Determine the (X, Y) coordinate at the center of the cell enclosing the given text.  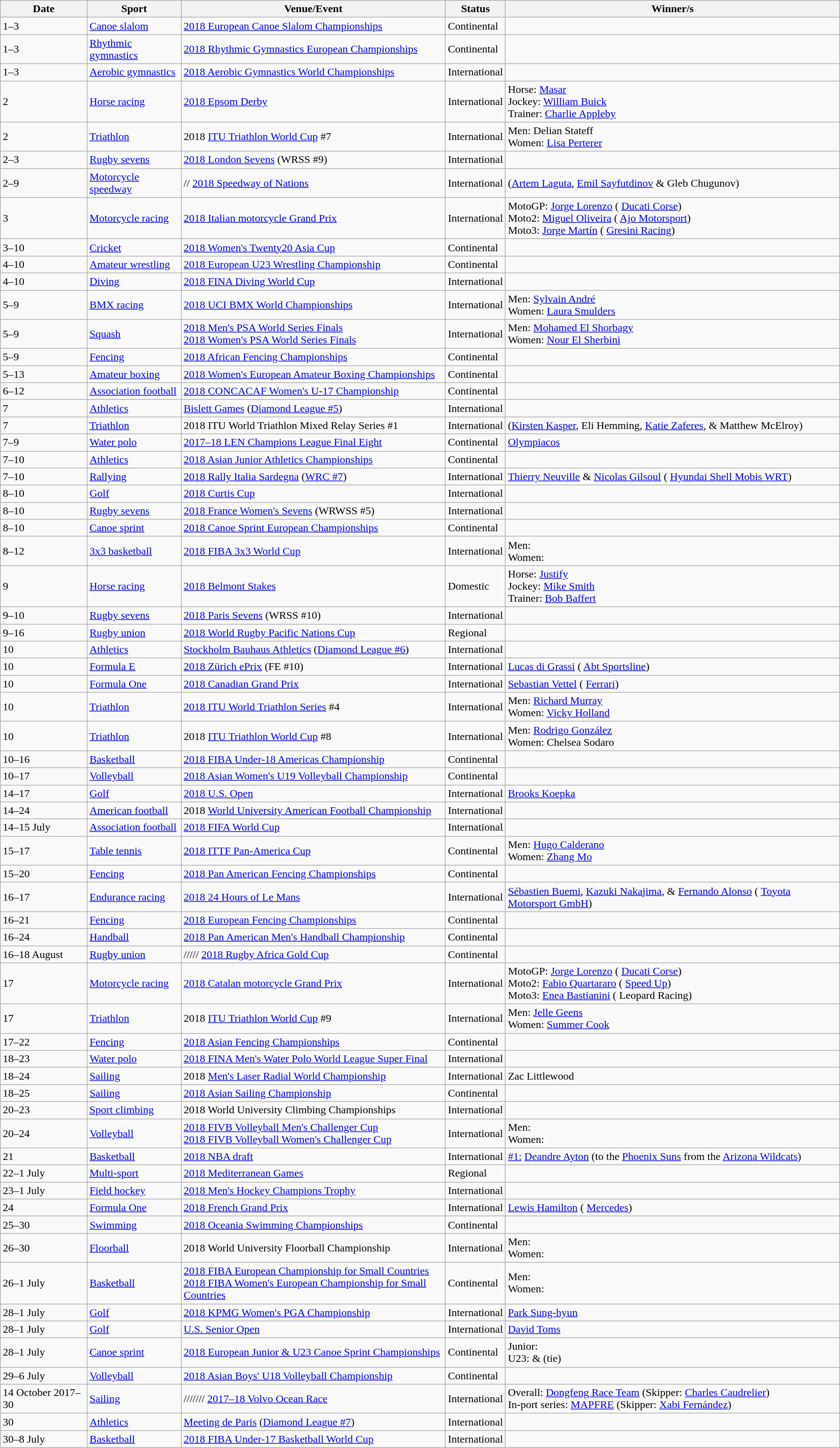
22–1 July (44, 1173)
Zac Littlewood (672, 1076)
Horse: JustifyJockey: Mike SmithTrainer: Bob Baffert (672, 586)
23–1 July (44, 1190)
2018 UCI BMX World Championships (313, 304)
5–13 (44, 374)
2018 French Grand Prix (313, 1207)
Horse: MasarJockey: William BuickTrainer: Charlie Appleby (672, 101)
30 (44, 1422)
16–17 (44, 897)
Field hockey (134, 1190)
Men: Delian StateffWomen: Lisa Perterer (672, 136)
2018 Men's Laser Radial World Championship (313, 1076)
Men: Mohamed El ShorbagyWomen: Nour El Sherbini (672, 334)
2–3 (44, 160)
2018 ITU Triathlon World Cup #8 (313, 736)
2018 European Canoe Slalom Championships (313, 26)
U.S. Senior Open (313, 1330)
2018 ITU Triathlon World Cup #9 (313, 1019)
2018 Canoe Sprint European Championships (313, 528)
MotoGP: Jorge Lorenzo ( Ducati Corse)Moto2: Miguel Oliveira ( Ajo Motorsport)Moto3: Jorge Martín ( Gresini Racing) (672, 218)
2018 Women's Twenty20 Asia Cup (313, 247)
2018 Paris Sevens (WRSS #10) (313, 615)
Motorcycle speedway (134, 183)
2018 ITTF Pan-America Cup (313, 851)
Table tennis (134, 851)
20–23 (44, 1110)
2018 FIBA European Championship for Small Countries 2018 FIBA Women's European Championship for Small Countries (313, 1283)
American football (134, 810)
26–30 (44, 1247)
9 (44, 586)
Rhythmic gymnastics (134, 49)
2018 Pan American Men's Handball Championship (313, 937)
2018 ITU World Triathlon Mixed Relay Series #1 (313, 425)
26–1 July (44, 1283)
2018 FINA Diving World Cup (313, 281)
7–9 (44, 442)
2018 Asian Women's U19 Volleyball Championship (313, 776)
2018 World Rugby Pacific Nations Cup (313, 632)
10–16 (44, 759)
Lucas di Grassi ( Abt Sportsline) (672, 667)
2018 European Junior & U23 Canoe Sprint Championships (313, 1352)
Men: Richard MurrayWomen: Vicky Holland (672, 707)
8–12 (44, 551)
2018 24 Hours of Le Mans (313, 897)
///// 2018 Rugby Africa Gold Cup (313, 954)
Thierry Neuville & Nicolas Gilsoul ( Hyundai Shell Mobis WRT) (672, 477)
Sébastien Buemi, Kazuki Nakajima, & Fernando Alonso ( Toyota Motorsport GmbH) (672, 897)
Meeting de Paris (Diamond League #7) (313, 1422)
Swimming (134, 1225)
Men: Rodrigo GonzálezWomen: Chelsea Sodaro (672, 736)
Men: Hugo CalderanoWomen: Zhang Mo (672, 851)
2017–18 LEN Champions League Final Eight (313, 442)
Lewis Hamilton ( Mercedes) (672, 1207)
24 (44, 1207)
#1: Deandre Ayton (to the Phoenix Suns from the Arizona Wildcats) (672, 1156)
9–16 (44, 632)
2018 Curtis Cup (313, 494)
2018 Canadian Grand Prix (313, 684)
MotoGP: Jorge Lorenzo ( Ducati Corse)Moto2: Fabio Quartararo ( Speed Up)Moto3: Enea Bastianini ( Leopard Racing) (672, 984)
Handball (134, 937)
2018 Women's European Amateur Boxing Championships (313, 374)
Endurance racing (134, 897)
14 October 2017–30 (44, 1399)
2018 Asian Fencing Championships (313, 1042)
Cricket (134, 247)
Amateur boxing (134, 374)
20–24 (44, 1133)
2018 European U23 Wrestling Championship (313, 264)
Venue/Event (313, 9)
Stockholm Bauhaus Athletics (Diamond League #6) (313, 650)
/////// 2017–18 Volvo Ocean Race (313, 1399)
Olympiacos (672, 442)
18–24 (44, 1076)
18–25 (44, 1093)
2018 ITU Triathlon World Cup #7 (313, 136)
10–17 (44, 776)
2018 Pan American Fencing Championships (313, 874)
2018 World University American Football Championship (313, 810)
16–18 August (44, 954)
(Kirsten Kasper, Eli Hemming, Katie Zaferes, & Matthew McElroy) (672, 425)
16–24 (44, 937)
Amateur wrestling (134, 264)
2018 U.S. Open (313, 793)
14–24 (44, 810)
Multi-sport (134, 1173)
2018 Mediterranean Games (313, 1173)
Date (44, 9)
15–17 (44, 851)
2018 CONCACAF Women's U-17 Championship (313, 391)
2018 Men's PSA World Series Finals 2018 Women's PSA World Series Finals (313, 334)
2018 African Fencing Championships (313, 357)
9–10 (44, 615)
2018 Asian Boys' U18 Volleyball Championship (313, 1376)
2018 Asian Sailing Championship (313, 1093)
BMX racing (134, 304)
2018 FIBA 3x3 World Cup (313, 551)
2018 Rally Italia Sardegna (WRC #7) (313, 477)
2018 FIFA World Cup (313, 827)
16–21 (44, 920)
Junior: U23: & (tie) (672, 1352)
Formula E (134, 667)
Sport climbing (134, 1110)
2018 Aerobic Gymnastics World Championships (313, 72)
Sebastian Vettel ( Ferrari) (672, 684)
David Toms (672, 1330)
2018 KPMG Women's PGA Championship (313, 1312)
2018 Epsom Derby (313, 101)
Sport (134, 9)
Rallying (134, 477)
Men: Jelle GeensWomen: Summer Cook (672, 1019)
3–10 (44, 247)
6–12 (44, 391)
Park Sung-hyun (672, 1312)
18–23 (44, 1059)
Aerobic gymnastics (134, 72)
29–6 July (44, 1376)
2–9 (44, 183)
2018 Catalan motorcycle Grand Prix (313, 984)
14–15 July (44, 827)
14–17 (44, 793)
3x3 basketball (134, 551)
25–30 (44, 1225)
Bislett Games (Diamond League #5) (313, 408)
17–22 (44, 1042)
2018 ITU World Triathlon Series #4 (313, 707)
Diving (134, 281)
15–20 (44, 874)
Brooks Koepka (672, 793)
Status (476, 9)
2018 FINA Men's Water Polo World League Super Final (313, 1059)
2018 Belmont Stakes (313, 586)
2018 Oceania Swimming Championships (313, 1225)
Canoe slalom (134, 26)
2018 Italian motorcycle Grand Prix (313, 218)
Floorball (134, 1247)
21 (44, 1156)
3 (44, 218)
Squash (134, 334)
2018 FIBA Under-18 Americas Championship (313, 759)
2018 Men's Hockey Champions Trophy (313, 1190)
2018 Zürich ePrix (FE #10) (313, 667)
2018 World University Climbing Championships (313, 1110)
2018 FIVB Volleyball Men's Challenger Cup 2018 FIVB Volleyball Women's Challenger Cup (313, 1133)
30–8 July (44, 1439)
2018 France Women's Sevens (WRWSS #5) (313, 511)
Overall: Dongfeng Race Team (Skipper: Charles Caudrelier)In-port series: MAPFRE (Skipper: Xabi Fernández) (672, 1399)
(Artem Laguta, Emil Sayfutdinov & Gleb Chugunov) (672, 183)
// 2018 Speedway of Nations (313, 183)
2018 Rhythmic Gymnastics European Championships (313, 49)
2018 Asian Junior Athletics Championships (313, 459)
2018 NBA draft (313, 1156)
Winner/s (672, 9)
Domestic (476, 586)
2018 London Sevens (WRSS #9) (313, 160)
2018 FIBA Under-17 Basketball World Cup (313, 1439)
2018 European Fencing Championships (313, 920)
Men: Sylvain AndréWomen: Laura Smulders (672, 304)
2018 World University Floorball Championship (313, 1247)
